Capture the cell that displays the provided text and extract its (X, Y) central coordinate. 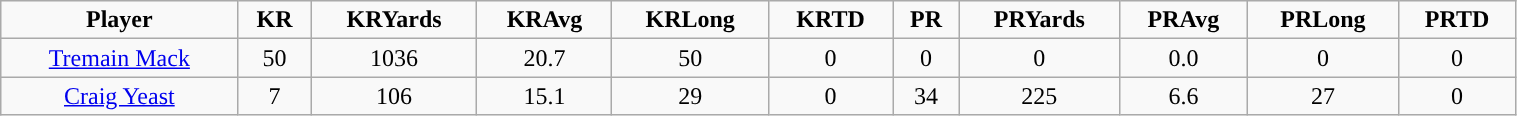
KR (274, 20)
PRAvg (1184, 20)
106 (394, 96)
1036 (394, 58)
Craig Yeast (120, 96)
KRLong (690, 20)
PRYards (1040, 20)
KRAvg (544, 20)
PRLong (1323, 20)
29 (690, 96)
Tremain Mack (120, 58)
PRTD (1457, 20)
27 (1323, 96)
7 (274, 96)
15.1 (544, 96)
KRTD (830, 20)
20.7 (544, 58)
KRYards (394, 20)
6.6 (1184, 96)
Player (120, 20)
34 (926, 96)
225 (1040, 96)
PR (926, 20)
0.0 (1184, 58)
